Identify which cell holds the provided text, then report its (X, Y) central coordinate. 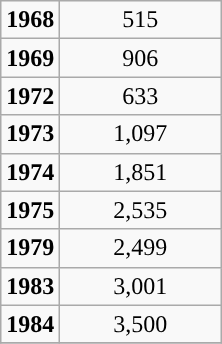
1968 (30, 20)
3,500 (140, 324)
1969 (30, 58)
1975 (30, 210)
3,001 (140, 286)
515 (140, 20)
1984 (30, 324)
1,851 (140, 172)
1979 (30, 248)
2,499 (140, 248)
1973 (30, 134)
1972 (30, 96)
906 (140, 58)
1983 (30, 286)
1,097 (140, 134)
1974 (30, 172)
2,535 (140, 210)
633 (140, 96)
